Locate the cell with the specified text and output its [x, y] center coordinate. 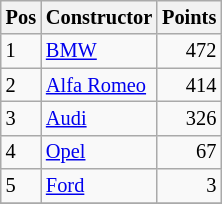
326 [189, 118]
Ford [99, 186]
67 [189, 152]
5 [21, 186]
Points [189, 17]
Alfa Romeo [99, 85]
2 [21, 85]
Opel [99, 152]
BMW [99, 51]
Constructor [99, 17]
4 [21, 152]
414 [189, 85]
Pos [21, 17]
Audi [99, 118]
1 [21, 51]
472 [189, 51]
